Search for the cell housing the specified text and yield its (x, y) center coordinate. 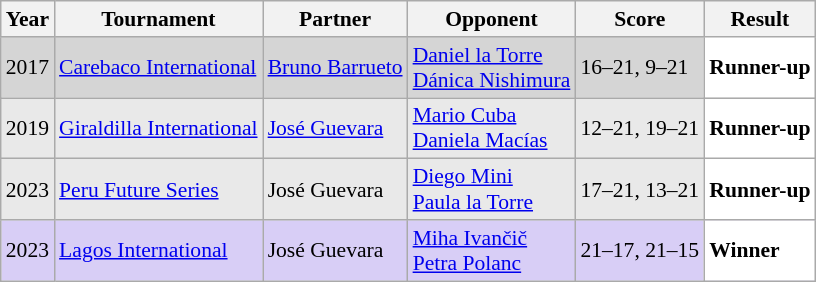
Result (760, 19)
Score (640, 19)
Peru Future Series (158, 190)
Mario Cuba Daniela Macías (492, 128)
Giraldilla International (158, 128)
Tournament (158, 19)
21–17, 21–15 (640, 250)
Diego Mini Paula la Torre (492, 190)
Carebaco International (158, 68)
12–21, 19–21 (640, 128)
Year (28, 19)
Partner (336, 19)
2017 (28, 68)
Winner (760, 250)
Bruno Barrueto (336, 68)
16–21, 9–21 (640, 68)
Opponent (492, 19)
Daniel la Torre Dánica Nishimura (492, 68)
Miha Ivančič Petra Polanc (492, 250)
17–21, 13–21 (640, 190)
Lagos International (158, 250)
2019 (28, 128)
